From the cell containing the given text, extract its center point as [X, Y] coordinate. 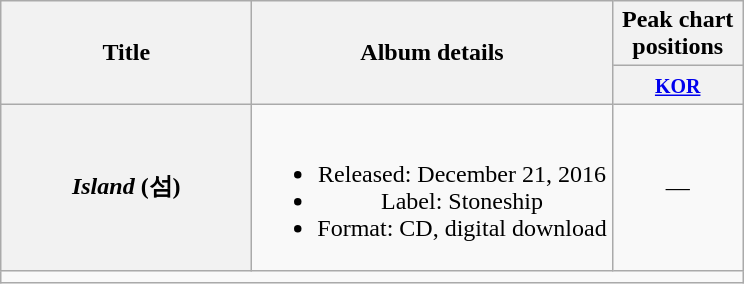
Released: December 21, 2016Label: StoneshipFormat: CD, digital download [432, 188]
Title [126, 52]
Island (섬) [126, 188]
— [678, 188]
Album details [432, 52]
Peak chart positions [678, 34]
KOR [678, 85]
